Output the (x, y) coordinate of the center of the cell containing the given text.  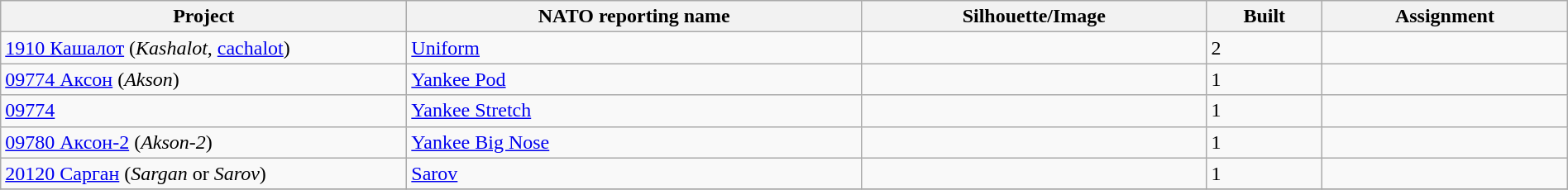
Sarov (634, 173)
Assignment (1446, 17)
20120 Сарган (Sargan or Sarov) (203, 173)
Yankee Stretch (634, 111)
09774 Аксон (Akson) (203, 79)
Silhouette/Image (1034, 17)
NATO reporting name (634, 17)
Yankee Pod (634, 79)
2 (1264, 48)
09780 Аксон-2 (Akson-2) (203, 142)
Project (203, 17)
1910 Кашалот (Kashalot, cachalot) (203, 48)
Uniform (634, 48)
Yankee Big Nose (634, 142)
Built (1264, 17)
09774 (203, 111)
